Capture the cell that displays the provided text and extract its (x, y) central coordinate. 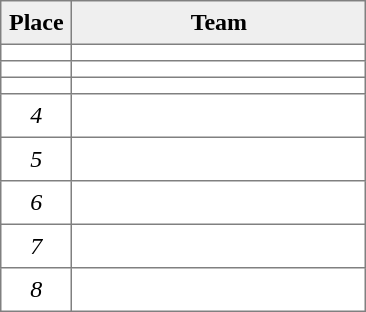
Place (36, 23)
5 (36, 159)
Team (219, 23)
8 (36, 290)
4 (36, 116)
7 (36, 246)
6 (36, 203)
